Return the [x, y] coordinate for the center point of the cell that contains the specified text.  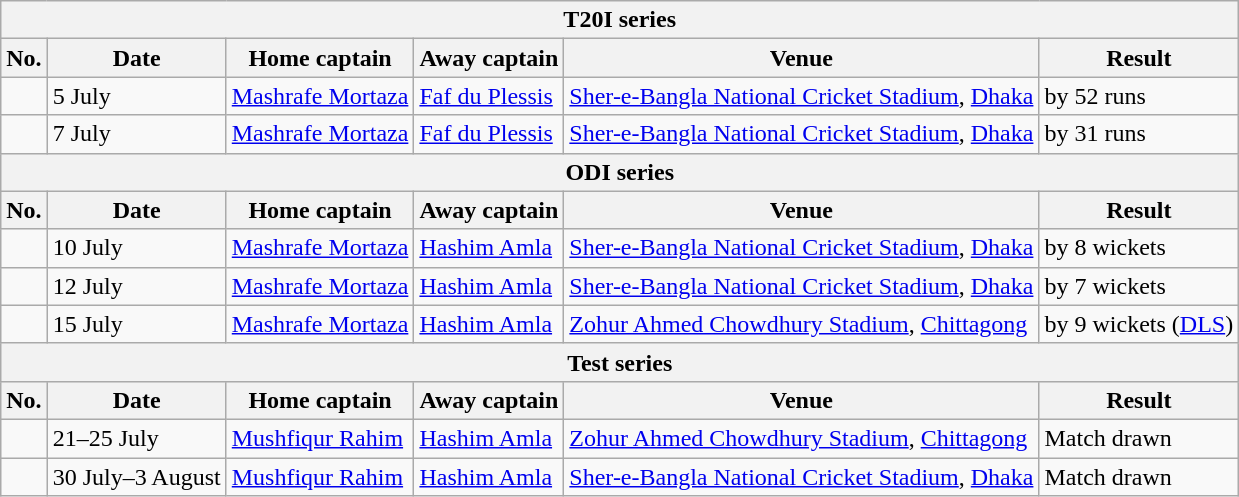
by 9 wickets (DLS) [1139, 324]
5 July [136, 96]
21–25 July [136, 438]
15 July [136, 324]
by 7 wickets [1139, 286]
by 31 runs [1139, 134]
10 July [136, 248]
by 8 wickets [1139, 248]
7 July [136, 134]
30 July–3 August [136, 477]
by 52 runs [1139, 96]
12 July [136, 286]
T20I series [620, 20]
Test series [620, 362]
ODI series [620, 172]
